Find where the given text appears and provide that cell's center as [x, y] coordinate. 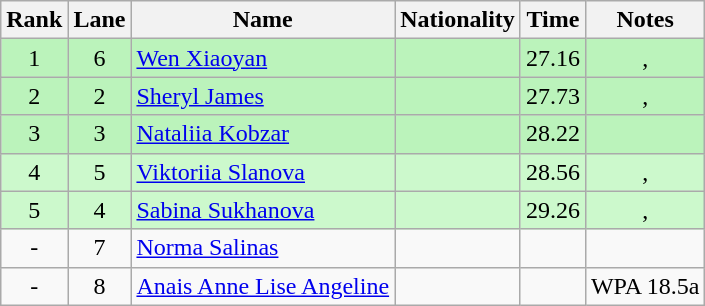
Time [552, 20]
Nataliia Kobzar [263, 134]
28.56 [552, 172]
Notes [645, 20]
27.73 [552, 96]
Sheryl James [263, 96]
Rank [34, 20]
WPA 18.5a [645, 286]
Sabina Sukhanova [263, 210]
29.26 [552, 210]
28.22 [552, 134]
Wen Xiaoyan [263, 58]
27.16 [552, 58]
Norma Salinas [263, 248]
Viktoriia Slanova [263, 172]
6 [100, 58]
8 [100, 286]
Lane [100, 20]
Anais Anne Lise Angeline [263, 286]
1 [34, 58]
Nationality [458, 20]
7 [100, 248]
Name [263, 20]
